Detect which cell encompasses the target text, then output its [x, y] center coordinate. 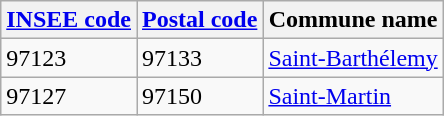
97133 [199, 58]
INSEE code [69, 20]
97123 [69, 58]
97150 [199, 96]
Saint-Martin [353, 96]
Postal code [199, 20]
Commune name [353, 20]
Saint-Barthélemy [353, 58]
97127 [69, 96]
